Return the (X, Y) coordinate for the center point of the cell that contains the specified text.  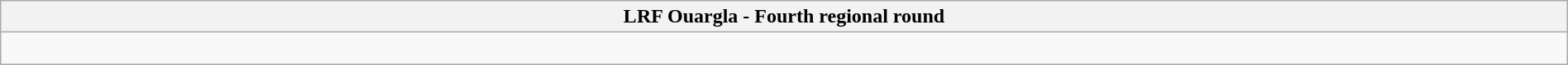
LRF Ouargla - Fourth regional round (784, 17)
